Capture the cell that displays the provided text and extract its [X, Y] central coordinate. 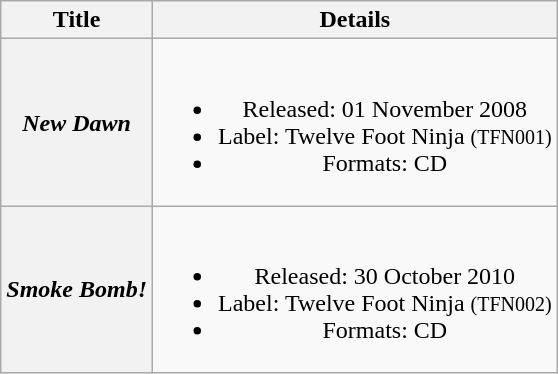
Details [356, 20]
Released: 30 October 2010Label: Twelve Foot Ninja (TFN002)Formats: CD [356, 290]
Smoke Bomb! [77, 290]
Released: 01 November 2008Label: Twelve Foot Ninja (TFN001)Formats: CD [356, 122]
New Dawn [77, 122]
Title [77, 20]
